Extract the [x, y] coordinate from the center of the cell holding the provided text.  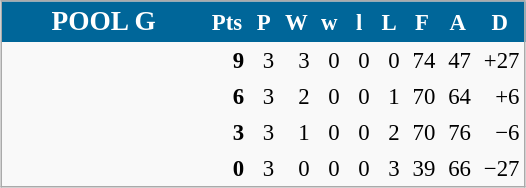
66 [458, 168]
−27 [500, 168]
D [500, 22]
39 [422, 168]
A [458, 22]
47 [458, 60]
Pts [226, 22]
−6 [500, 132]
64 [458, 96]
l [359, 22]
74 [422, 60]
L [389, 22]
76 [458, 132]
F [422, 22]
+6 [500, 96]
6 [226, 96]
+27 [500, 60]
P [264, 22]
w [329, 22]
W [297, 22]
9 [226, 60]
POOL G [103, 22]
